Capture the cell that displays the provided text and extract its [X, Y] central coordinate. 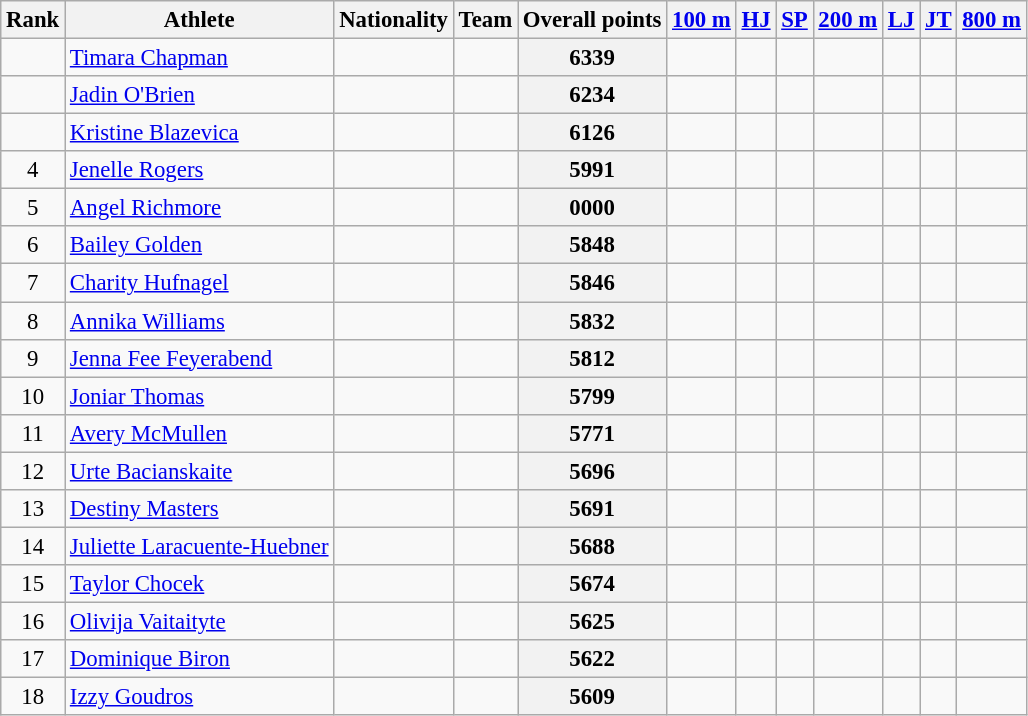
Annika Williams [200, 321]
JT [938, 20]
6339 [592, 58]
9 [33, 358]
14 [33, 546]
11 [33, 433]
Overall points [592, 20]
5609 [592, 697]
5799 [592, 396]
18 [33, 697]
LJ [902, 20]
100 m [702, 20]
Avery McMullen [200, 433]
Taylor Chocek [200, 584]
5688 [592, 546]
0000 [592, 208]
5625 [592, 621]
6126 [592, 133]
Charity Hufnagel [200, 283]
Dominique Biron [200, 659]
Destiny Masters [200, 509]
10 [33, 396]
5622 [592, 659]
Olivija Vaitaityte [200, 621]
5771 [592, 433]
Kristine Blazevica [200, 133]
5832 [592, 321]
Bailey Golden [200, 245]
Angel Richmore [200, 208]
Juliette Laracuente-Huebner [200, 546]
5991 [592, 170]
Jenelle Rogers [200, 170]
16 [33, 621]
5 [33, 208]
5691 [592, 509]
200 m [848, 20]
5696 [592, 471]
Athlete [200, 20]
HJ [756, 20]
Team [485, 20]
Urte Bacianskaite [200, 471]
4 [33, 170]
15 [33, 584]
13 [33, 509]
5674 [592, 584]
5848 [592, 245]
Joniar Thomas [200, 396]
12 [33, 471]
Timara Chapman [200, 58]
17 [33, 659]
Nationality [394, 20]
SP [794, 20]
8 [33, 321]
Jadin O'Brien [200, 95]
800 m [992, 20]
Rank [33, 20]
5812 [592, 358]
6234 [592, 95]
7 [33, 283]
6 [33, 245]
5846 [592, 283]
Izzy Goudros [200, 697]
Jenna Fee Feyerabend [200, 358]
